Scan for the cell matching the given text and deliver its [X, Y] coordinate at center. 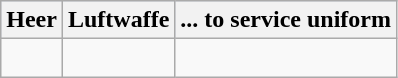
... to service uniform [286, 20]
Luftwaffe [118, 20]
Heer [32, 20]
